Determine the [x, y] coordinate at the center of the cell enclosing the given text.  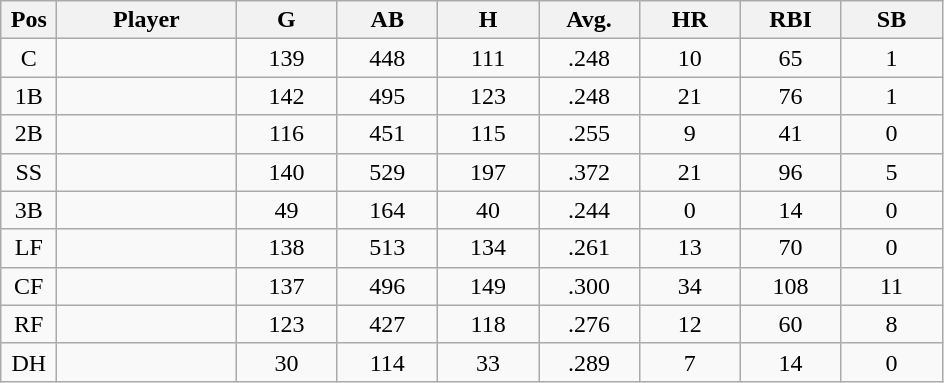
8 [892, 324]
448 [388, 58]
AB [388, 20]
Player [146, 20]
H [488, 20]
SB [892, 20]
115 [488, 134]
40 [488, 210]
9 [690, 134]
10 [690, 58]
LF [29, 248]
34 [690, 286]
CF [29, 286]
108 [790, 286]
33 [488, 362]
.244 [590, 210]
.276 [590, 324]
513 [388, 248]
96 [790, 172]
13 [690, 248]
60 [790, 324]
RBI [790, 20]
197 [488, 172]
5 [892, 172]
41 [790, 134]
SS [29, 172]
142 [286, 96]
149 [488, 286]
116 [286, 134]
.255 [590, 134]
76 [790, 96]
1B [29, 96]
140 [286, 172]
529 [388, 172]
2B [29, 134]
Pos [29, 20]
118 [488, 324]
138 [286, 248]
RF [29, 324]
111 [488, 58]
137 [286, 286]
3B [29, 210]
G [286, 20]
11 [892, 286]
30 [286, 362]
49 [286, 210]
Avg. [590, 20]
HR [690, 20]
7 [690, 362]
12 [690, 324]
139 [286, 58]
495 [388, 96]
496 [388, 286]
65 [790, 58]
114 [388, 362]
C [29, 58]
427 [388, 324]
134 [488, 248]
451 [388, 134]
.289 [590, 362]
70 [790, 248]
.372 [590, 172]
DH [29, 362]
.300 [590, 286]
.261 [590, 248]
164 [388, 210]
